Detect which cell encompasses the target text, then output its [x, y] center coordinate. 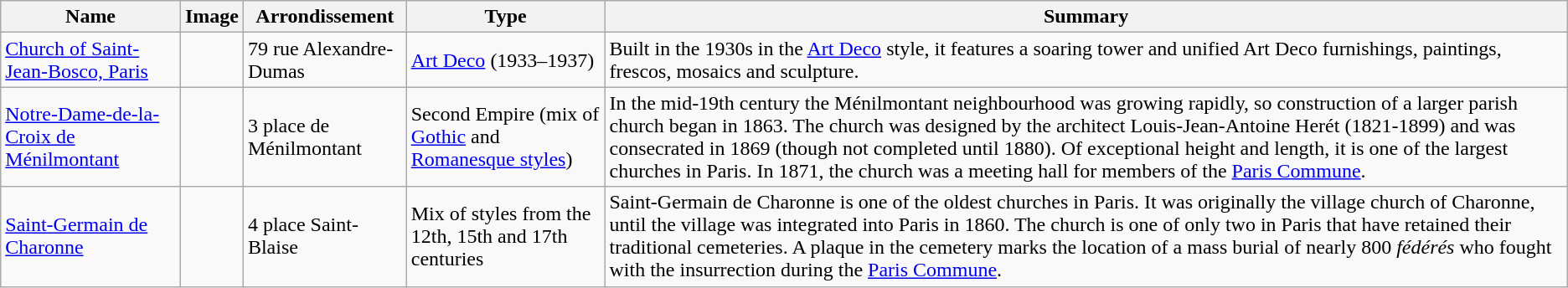
Type [506, 17]
Image [211, 17]
Notre-Dame-de-la-Croix de Ménilmontant [90, 137]
Mix of styles from the 12th, 15th and 17th centuries [506, 236]
Church of Saint-Jean-Bosco, Paris [90, 60]
Summary [1086, 17]
4 place Saint-Blaise [325, 236]
Saint-Germain de Charonne [90, 236]
Built in the 1930s in the Art Deco style, it features a soaring tower and unified Art Deco furnishings, paintings, frescos, mosaics and sculpture. [1086, 60]
Arrondissement [325, 17]
3 place de Ménilmontant [325, 137]
Second Empire (mix of Gothic and Romanesque styles) [506, 137]
Art Deco (1933–1937) [506, 60]
79 rue Alexandre-Dumas [325, 60]
Name [90, 17]
